Scan for the cell matching the given text and deliver its [X, Y] coordinate at center. 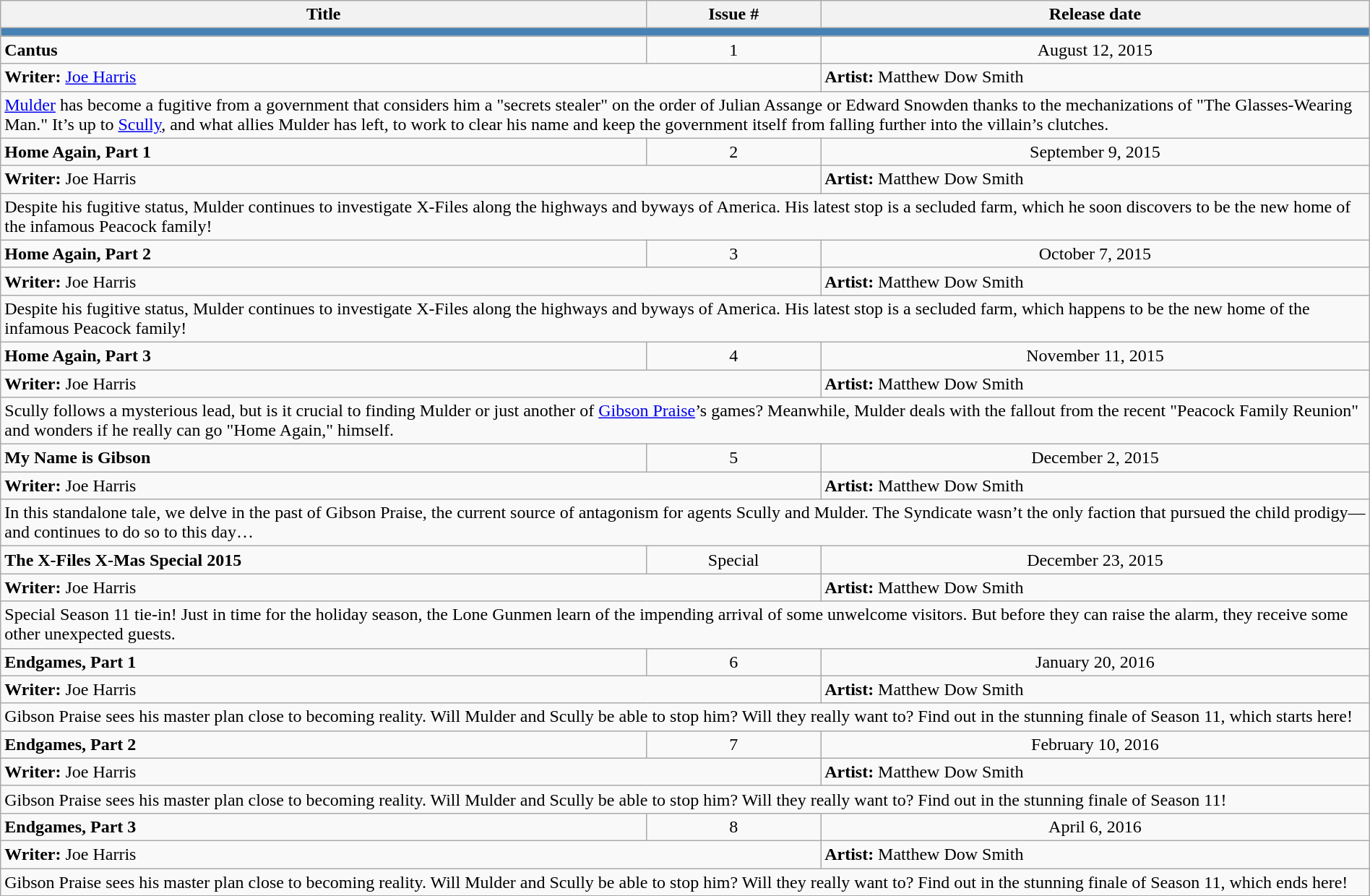
4 [734, 356]
November 11, 2015 [1095, 356]
September 9, 2015 [1095, 152]
8 [734, 827]
January 20, 2016 [1095, 662]
3 [734, 254]
December 2, 2015 [1095, 458]
My Name is Gibson [324, 458]
April 6, 2016 [1095, 827]
Endgames, Part 3 [324, 827]
1 [734, 50]
Endgames, Part 2 [324, 744]
December 23, 2015 [1095, 560]
October 7, 2015 [1095, 254]
The X-Files X-Mas Special 2015 [324, 560]
Cantus [324, 50]
Title [324, 14]
Home Again, Part 1 [324, 152]
Home Again, Part 2 [324, 254]
Issue # [734, 14]
2 [734, 152]
August 12, 2015 [1095, 50]
6 [734, 662]
Release date [1095, 14]
7 [734, 744]
February 10, 2016 [1095, 744]
Home Again, Part 3 [324, 356]
Endgames, Part 1 [324, 662]
5 [734, 458]
Special [734, 560]
